Search for the cell housing the specified text and yield its [X, Y] center coordinate. 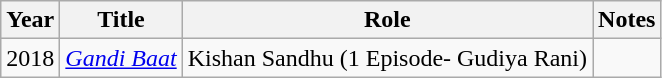
Gandi Baat [121, 58]
Kishan Sandhu (1 Episode- Gudiya Rani) [387, 58]
Role [387, 20]
Year [30, 20]
2018 [30, 58]
Title [121, 20]
Notes [627, 20]
